Identify which cell holds the provided text, then report its [x, y] central coordinate. 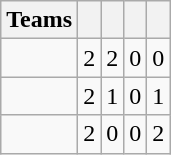
Teams [40, 20]
